Identify which cell holds the provided text, then report its [X, Y] central coordinate. 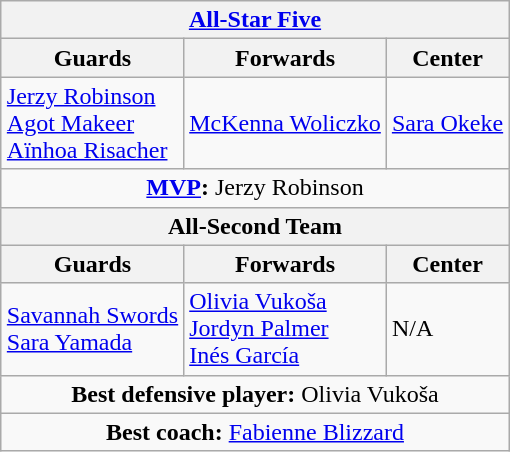
N/A [447, 329]
Jerzy Robinson Agot Makeer Aïnhoa Risacher [92, 123]
All-Star Five [254, 20]
McKenna Woliczko [286, 123]
Savannah Swords Sara Yamada [92, 329]
Best defensive player: Olivia Vukoša [254, 394]
Best coach: Fabienne Blizzard [254, 432]
Olivia Vukoša Jordyn Palmer Inés García [286, 329]
MVP: Jerzy Robinson [254, 188]
All-Second Team [254, 226]
Sara Okeke [447, 123]
